Determine the (x, y) coordinate at the center of the cell enclosing the given text.  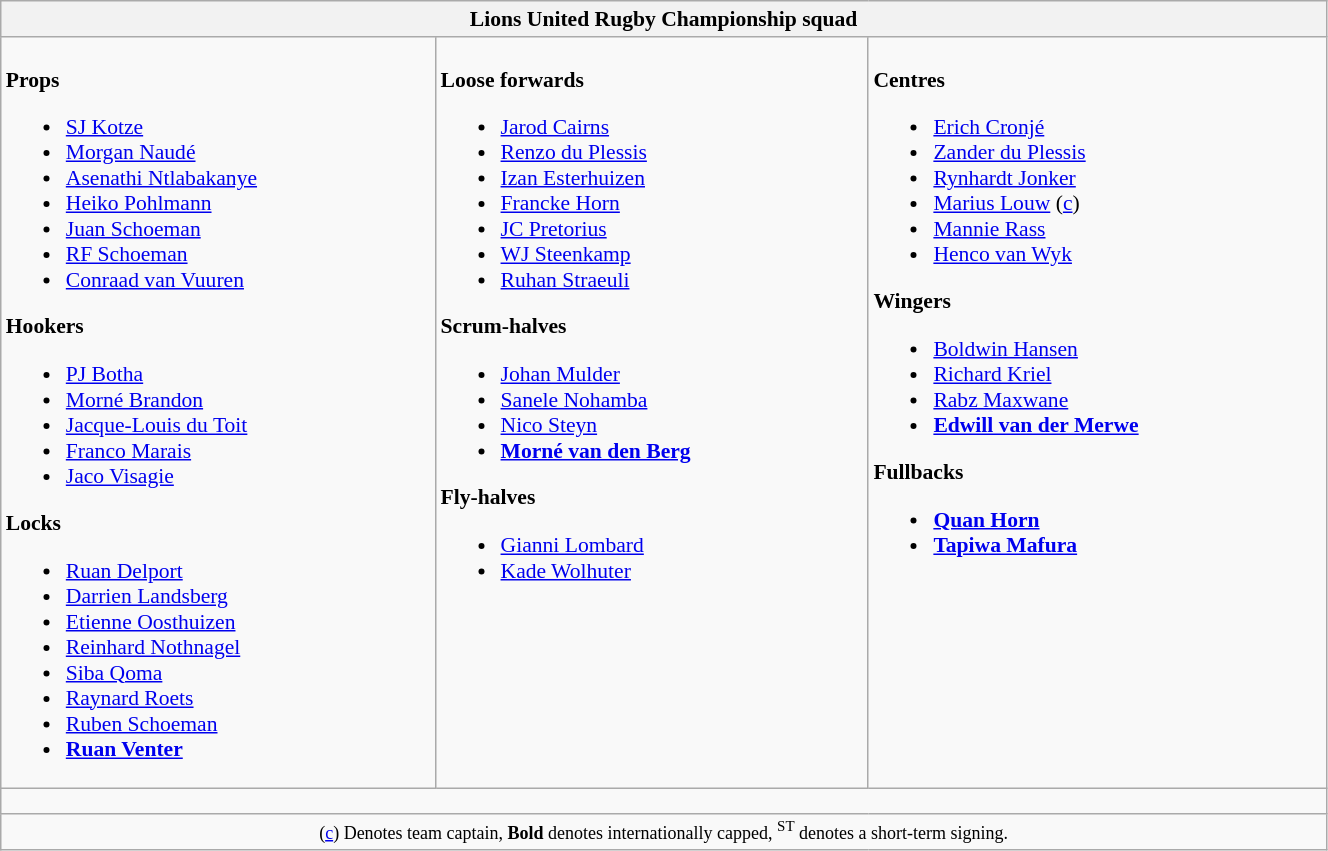
Lions United Rugby Championship squad (664, 19)
(c) Denotes team captain, Bold denotes internationally capped, ST denotes a short-term signing. (664, 832)
